From the cell containing the given text, extract its center point as (x, y) coordinate. 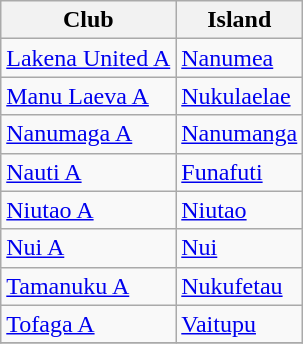
Nanumaga A (88, 134)
Nukulaelae (240, 96)
Tofaga A (88, 324)
Nanumea (240, 58)
Tamanuku A (88, 286)
Nui (240, 248)
Funafuti (240, 172)
Niutao (240, 210)
Niutao A (88, 210)
Lakena United A (88, 58)
Nauti A (88, 172)
Club (88, 20)
Nanumanga (240, 134)
Island (240, 20)
Nukufetau (240, 286)
Nui A (88, 248)
Vaitupu (240, 324)
Manu Laeva A (88, 96)
